Return the [x, y] coordinate for the center point of the cell that contains the specified text.  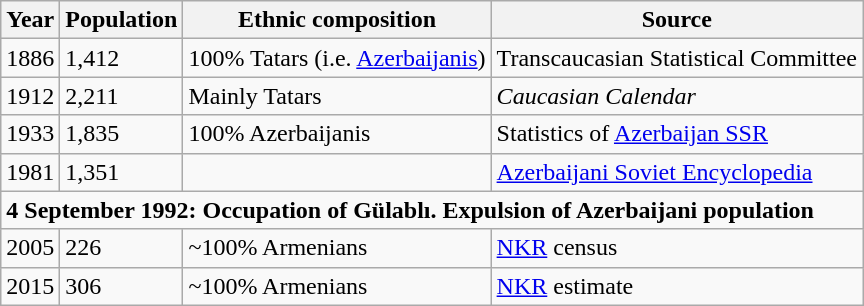
306 [122, 286]
NKR estimate [676, 286]
Ethnic composition [337, 20]
Source [676, 20]
Statistics of Azerbaijan SSR [676, 134]
1,351 [122, 172]
1,835 [122, 134]
100% Tatars (i.e. Azerbaijanis) [337, 58]
4 September 1992: Occupation of Gülablı. Expulsion of Azerbaijani population [432, 210]
Mainly Tatars [337, 96]
Year [30, 20]
Azerbaijani Soviet Encyclopedia [676, 172]
Population [122, 20]
1,412 [122, 58]
100% Azerbaijanis [337, 134]
NKR census [676, 248]
2005 [30, 248]
2015 [30, 286]
2,211 [122, 96]
1886 [30, 58]
226 [122, 248]
Caucasian Calendar [676, 96]
1933 [30, 134]
1981 [30, 172]
1912 [30, 96]
Transcaucasian Statistical Committee [676, 58]
